For the text-containing cell, return its midpoint in (x, y) coordinate format. 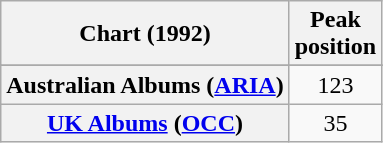
Peakposition (335, 34)
35 (335, 123)
123 (335, 85)
Australian Albums (ARIA) (145, 85)
UK Albums (OCC) (145, 123)
Chart (1992) (145, 34)
